Extract the (x, y) coordinate from the center of the cell holding the provided text.  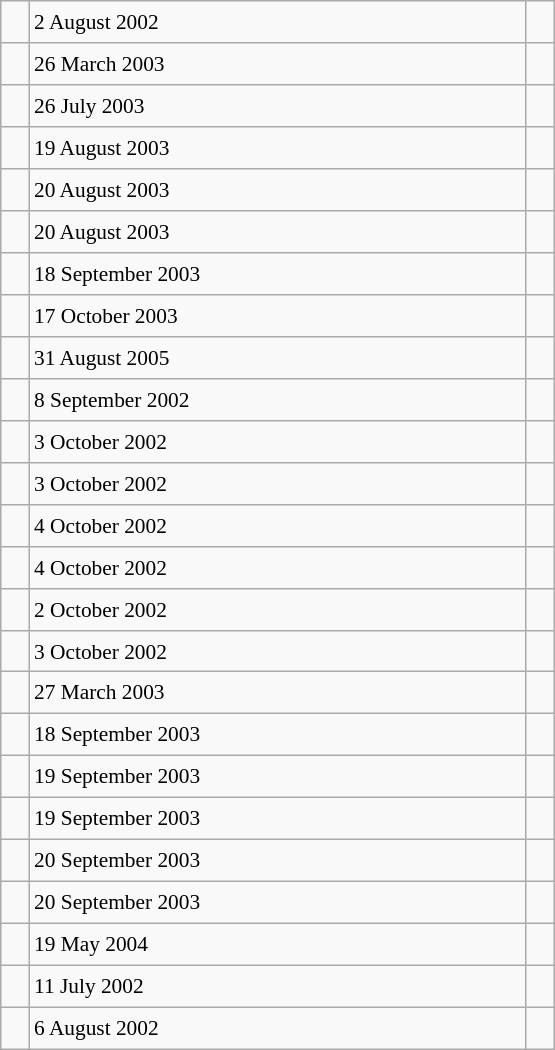
31 August 2005 (278, 358)
8 September 2002 (278, 399)
19 May 2004 (278, 945)
17 October 2003 (278, 316)
6 August 2002 (278, 1028)
26 March 2003 (278, 64)
26 July 2003 (278, 106)
27 March 2003 (278, 693)
2 October 2002 (278, 609)
2 August 2002 (278, 22)
19 August 2003 (278, 148)
11 July 2002 (278, 986)
